Provide the [X, Y] coordinate of the cell's center where the given text is located.  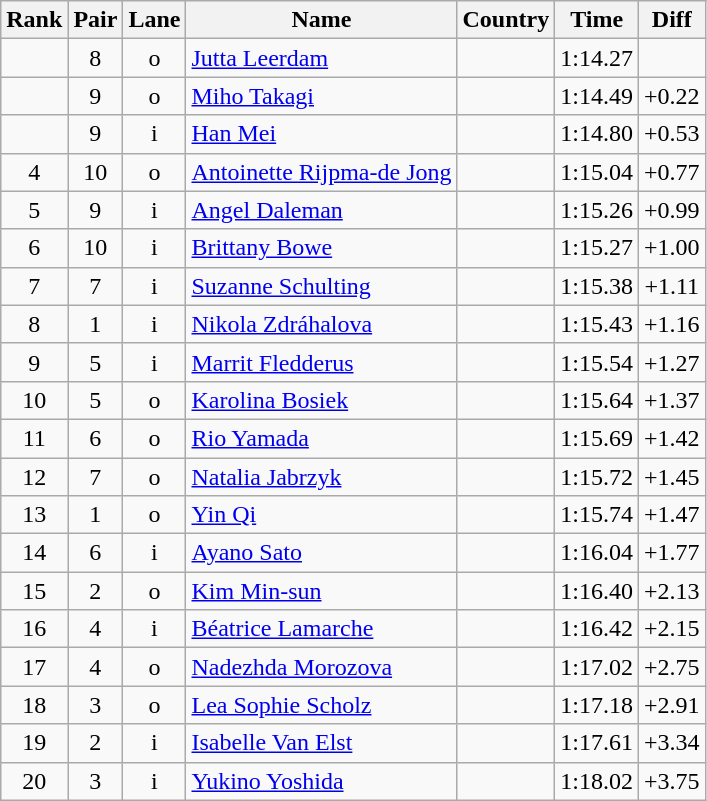
Brittany Bowe [322, 248]
20 [34, 781]
Rank [34, 20]
15 [34, 591]
16 [34, 629]
Béatrice Lamarche [322, 629]
1:14.80 [597, 134]
Pair [96, 20]
+1.16 [672, 324]
+1.00 [672, 248]
1:18.02 [597, 781]
1:15.04 [597, 172]
+3.75 [672, 781]
Jutta Leerdam [322, 58]
1:14.49 [597, 96]
Time [597, 20]
1:15.26 [597, 210]
Country [506, 20]
Suzanne Schulting [322, 286]
+1.45 [672, 477]
1:15.43 [597, 324]
Kim Min-sun [322, 591]
Rio Yamada [322, 438]
+0.99 [672, 210]
Angel Daleman [322, 210]
Antoinette Rijpma-de Jong [322, 172]
Yukino Yoshida [322, 781]
Karolina Bosiek [322, 400]
+1.42 [672, 438]
1:15.72 [597, 477]
Diff [672, 20]
+0.77 [672, 172]
+1.27 [672, 362]
Marrit Fledderus [322, 362]
Yin Qi [322, 515]
Lea Sophie Scholz [322, 705]
+2.91 [672, 705]
1:15.74 [597, 515]
13 [34, 515]
19 [34, 743]
1:17.02 [597, 667]
+2.15 [672, 629]
Name [322, 20]
+1.11 [672, 286]
+3.34 [672, 743]
+2.75 [672, 667]
Han Mei [322, 134]
+0.53 [672, 134]
+1.77 [672, 553]
Nadezhda Morozova [322, 667]
12 [34, 477]
+0.22 [672, 96]
1:16.42 [597, 629]
1:14.27 [597, 58]
17 [34, 667]
18 [34, 705]
Isabelle Van Elst [322, 743]
Natalia Jabrzyk [322, 477]
Nikola Zdráhalova [322, 324]
1:16.40 [597, 591]
+2.13 [672, 591]
1:15.64 [597, 400]
1:15.38 [597, 286]
+1.47 [672, 515]
14 [34, 553]
+1.37 [672, 400]
Miho Takagi [322, 96]
Ayano Sato [322, 553]
1:15.69 [597, 438]
1:15.27 [597, 248]
Lane [154, 20]
1:16.04 [597, 553]
1:15.54 [597, 362]
1:17.18 [597, 705]
1:17.61 [597, 743]
11 [34, 438]
